Return the (x, y) coordinate for the center point of the cell that contains the specified text.  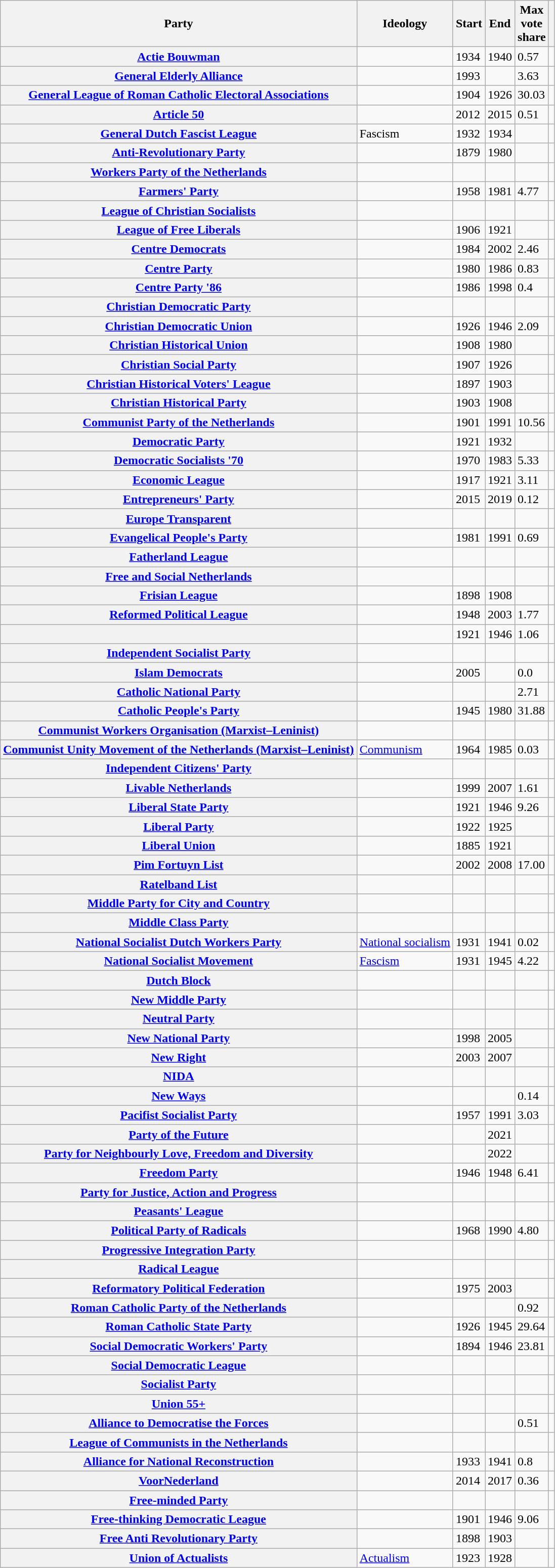
New National Party (179, 1038)
Maxvoteshare (532, 24)
1885 (468, 845)
17.00 (532, 865)
1923 (468, 1558)
National Socialist Dutch Workers Party (179, 942)
0.4 (532, 288)
New Middle Party (179, 1000)
Livable Netherlands (179, 788)
End (500, 24)
2021 (500, 1134)
3.63 (532, 76)
Social Democratic League (179, 1365)
Entrepreneurs' Party (179, 499)
0.0 (532, 673)
Evangelical People's Party (179, 537)
General Dutch Fascist League (179, 133)
Pacifist Socialist Party (179, 1115)
5.33 (532, 461)
6.41 (532, 1173)
Independent Socialist Party (179, 653)
Roman Catholic Party of the Netherlands (179, 1308)
0.92 (532, 1308)
Middle Class Party (179, 923)
23.81 (532, 1346)
1983 (500, 461)
Free-thinking Democratic League (179, 1519)
Communist Party of the Netherlands (179, 422)
Liberal Party (179, 826)
Christian Historical Voters' League (179, 384)
Party of the Future (179, 1134)
Centre Party '86 (179, 288)
31.88 (532, 711)
4.80 (532, 1231)
Alliance to Democratise the Forces (179, 1423)
Radical League (179, 1269)
Free Anti Revolutionary Party (179, 1539)
2.71 (532, 692)
Christian Social Party (179, 365)
0.83 (532, 268)
Peasants' League (179, 1212)
1917 (468, 480)
Liberal Union (179, 845)
Frisian League (179, 596)
Party (179, 24)
Progressive Integration Party (179, 1250)
1933 (468, 1461)
Reformed Political League (179, 615)
0.36 (532, 1481)
9.06 (532, 1519)
Christian Historical Party (179, 403)
National socialism (405, 942)
Reformatory Political Federation (179, 1288)
NIDA (179, 1077)
Communism (405, 749)
Neutral Party (179, 1019)
Pim Fortuyn List (179, 865)
1975 (468, 1288)
Christian Historical Union (179, 345)
Centre Party (179, 268)
1925 (500, 826)
1968 (468, 1231)
League of Christian Socialists (179, 210)
VoorNederland (179, 1481)
Europe Transparent (179, 518)
1958 (468, 191)
1879 (468, 153)
0.03 (532, 749)
Independent Citizens' Party (179, 769)
1928 (500, 1558)
Freedom Party (179, 1173)
0.57 (532, 57)
10.56 (532, 422)
1970 (468, 461)
0.12 (532, 499)
Roman Catholic State Party (179, 1327)
Fatherland League (179, 557)
0.14 (532, 1096)
2022 (500, 1153)
1999 (468, 788)
Actualism (405, 1558)
1906 (468, 230)
Centre Democrats (179, 249)
Dutch Block (179, 980)
1964 (468, 749)
Liberal State Party (179, 807)
29.64 (532, 1327)
New Right (179, 1057)
30.03 (532, 95)
Alliance for National Reconstruction (179, 1461)
Islam Democrats (179, 673)
4.22 (532, 961)
2017 (500, 1481)
Ratelband List (179, 884)
1985 (500, 749)
3.11 (532, 480)
Christian Democratic Party (179, 307)
2008 (500, 865)
1904 (468, 95)
General League of Roman Catholic Electoral Associations (179, 95)
1984 (468, 249)
National Socialist Movement (179, 961)
1894 (468, 1346)
2.46 (532, 249)
Ideology (405, 24)
2019 (500, 499)
Middle Party for City and Country (179, 904)
2012 (468, 114)
Actie Bouwman (179, 57)
Party for Neighbourly Love, Freedom and Diversity (179, 1153)
1990 (500, 1231)
0.8 (532, 1461)
Start (468, 24)
1922 (468, 826)
Catholic People's Party (179, 711)
Catholic National Party (179, 692)
Social Democratic Workers' Party (179, 1346)
Workers Party of the Netherlands (179, 172)
0.02 (532, 942)
1907 (468, 365)
1.77 (532, 615)
Anti-Revolutionary Party (179, 153)
0.69 (532, 537)
Party for Justice, Action and Progress (179, 1192)
1.06 (532, 634)
9.26 (532, 807)
Free and Social Netherlands (179, 576)
Political Party of Radicals (179, 1231)
New Ways (179, 1096)
1957 (468, 1115)
Union of Actualists (179, 1558)
Communist Workers Organisation (Marxist–Leninist) (179, 730)
General Elderly Alliance (179, 76)
League of Free Liberals (179, 230)
Free-minded Party (179, 1500)
1940 (500, 57)
Union 55+ (179, 1404)
League of Communists in the Netherlands (179, 1442)
Farmers' Party (179, 191)
Article 50 (179, 114)
Communist Unity Movement of the Netherlands (Marxist–Leninist) (179, 749)
Democratic Socialists '70 (179, 461)
4.77 (532, 191)
Economic League (179, 480)
2.09 (532, 326)
Christian Democratic Union (179, 326)
Socialist Party (179, 1384)
1993 (468, 76)
2014 (468, 1481)
3.03 (532, 1115)
1897 (468, 384)
Democratic Party (179, 441)
1.61 (532, 788)
